Identify which cell holds the provided text, then report its [x, y] central coordinate. 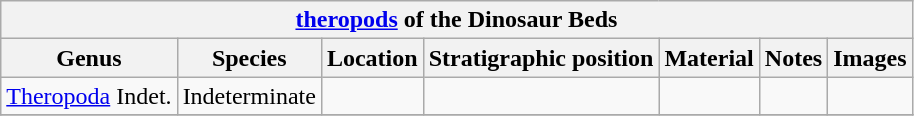
Species [249, 58]
Material [709, 58]
Images [870, 58]
Stratigraphic position [541, 58]
Notes [793, 58]
Genus [89, 58]
theropods of the Dinosaur Beds [456, 20]
Theropoda Indet. [89, 96]
Indeterminate [249, 96]
Location [372, 58]
